Output the [x, y] coordinate of the center of the cell containing the given text.  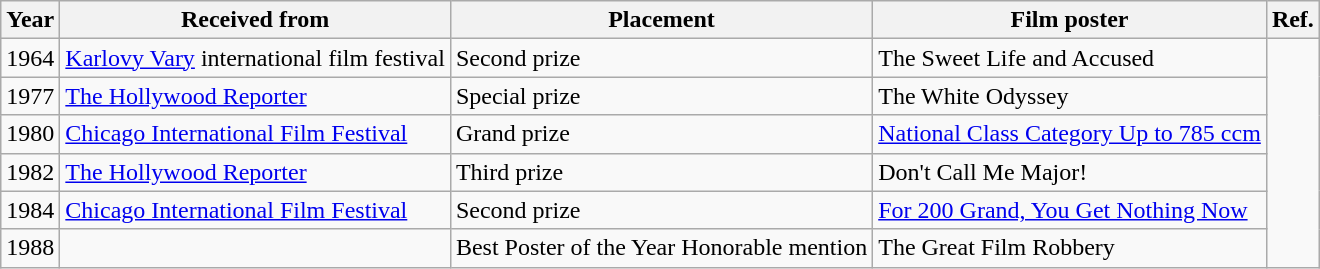
National Class Category Up to 785 ccm [1070, 134]
1982 [30, 172]
Best Poster of the Year Honorable mention [661, 248]
1977 [30, 96]
1964 [30, 58]
Karlovy Vary international film festival [256, 58]
1988 [30, 248]
1984 [30, 210]
The Great Film Robbery [1070, 248]
Ref. [1292, 20]
Received from [256, 20]
Don't Call Me Major! [1070, 172]
The White Odyssey [1070, 96]
1980 [30, 134]
Year [30, 20]
Placement [661, 20]
Film poster [1070, 20]
For 200 Grand, You Get Nothing Now [1070, 210]
The Sweet Life and Accused [1070, 58]
Special prize [661, 96]
Third prize [661, 172]
Grand prize [661, 134]
